Provide the (X, Y) coordinate of the cell's center where the given text is located.  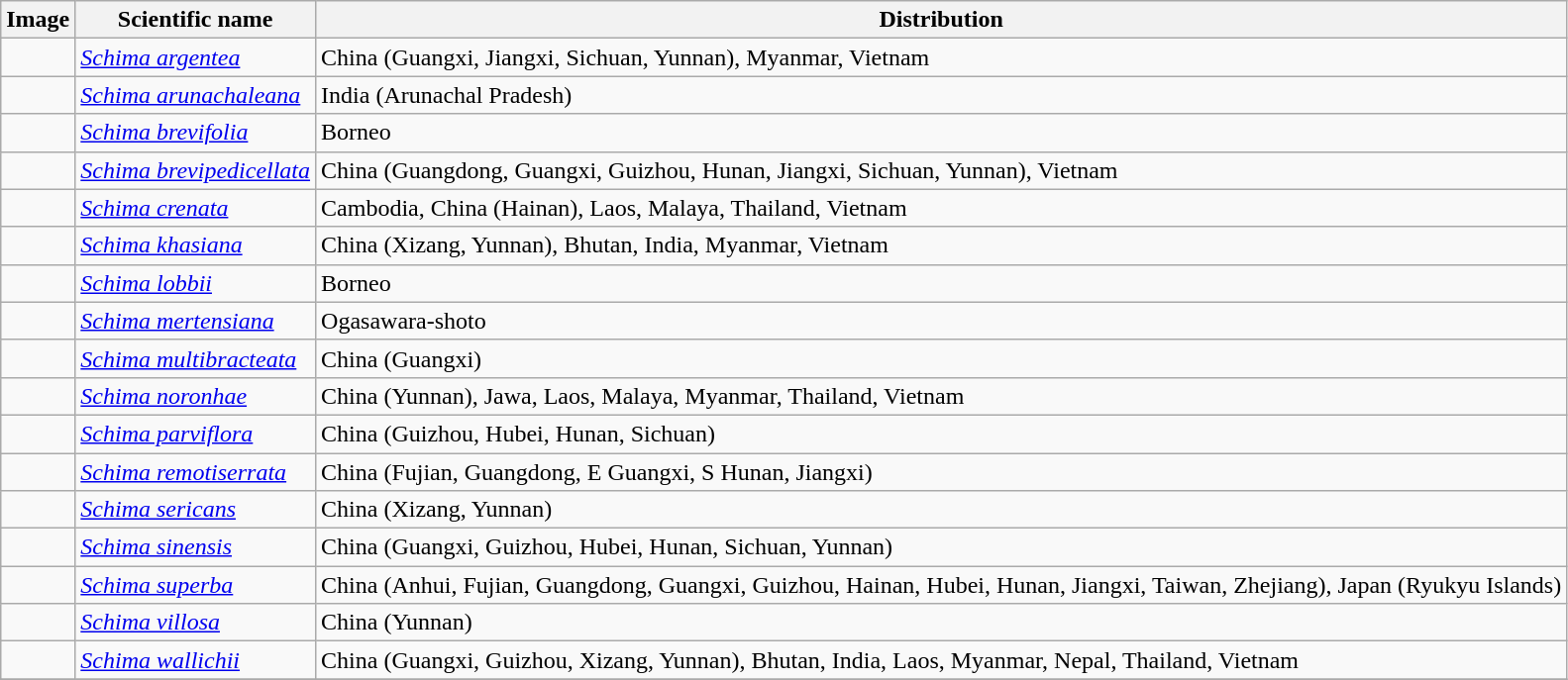
Schima argentea (196, 57)
China (Guangxi) (941, 358)
Schima superba (196, 585)
China (Anhui, Fujian, Guangdong, Guangxi, Guizhou, Hainan, Hubei, Hunan, Jiangxi, Taiwan, Zhejiang), Japan (Ryukyu Islands) (941, 585)
Schima mertensiana (196, 321)
China (Yunnan) (941, 623)
Schima lobbii (196, 283)
Schima remotiserrata (196, 472)
China (Guangxi, Guizhou, Hubei, Hunan, Sichuan, Yunnan) (941, 547)
China (Xizang, Yunnan) (941, 510)
China (Xizang, Yunnan), Bhutan, India, Myanmar, Vietnam (941, 245)
Schima sericans (196, 510)
Schima khasiana (196, 245)
Cambodia, China (Hainan), Laos, Malaya, Thailand, Vietnam (941, 208)
India (Arunachal Pradesh) (941, 95)
Image (38, 20)
Ogasawara-shoto (941, 321)
Schima parviflora (196, 434)
China (Fujian, Guangdong, E Guangxi, S Hunan, Jiangxi) (941, 472)
Distribution (941, 20)
China (Guangxi, Jiangxi, Sichuan, Yunnan), Myanmar, Vietnam (941, 57)
Schima brevipedicellata (196, 170)
Schima wallichii (196, 660)
Schima multibracteata (196, 358)
Schima sinensis (196, 547)
China (Guizhou, Hubei, Hunan, Sichuan) (941, 434)
Schima noronhae (196, 396)
China (Yunnan), Jawa, Laos, Malaya, Myanmar, Thailand, Vietnam (941, 396)
Schima villosa (196, 623)
China (Guangxi, Guizhou, Xizang, Yunnan), Bhutan, India, Laos, Myanmar, Nepal, Thailand, Vietnam (941, 660)
Schima crenata (196, 208)
China (Guangdong, Guangxi, Guizhou, Hunan, Jiangxi, Sichuan, Yunnan), Vietnam (941, 170)
Schima arunachaleana (196, 95)
Scientific name (196, 20)
Schima brevifolia (196, 133)
